Output the (x, y) coordinate of the center of the cell containing the given text.  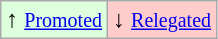
↑ Promoted (54, 20)
↓ Relegated (162, 20)
